Return the (X, Y) coordinate for the center point of the cell that contains the specified text.  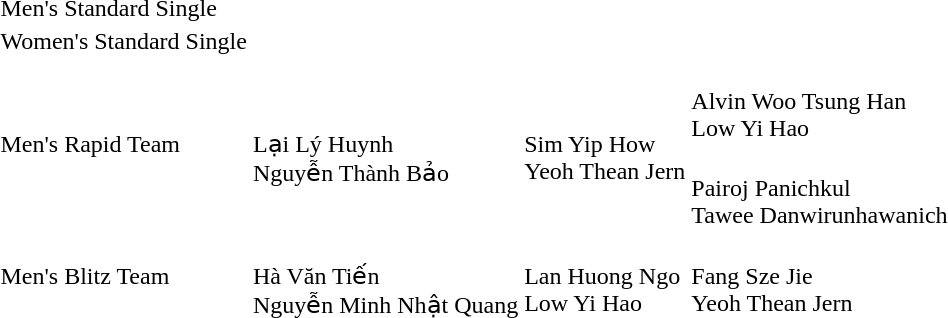
Sim Yip HowYeoh Thean Jern (605, 144)
Lại Lý HuynhNguyễn Thành Bảo (385, 144)
